Output the (X, Y) coordinate of the center of the cell containing the given text.  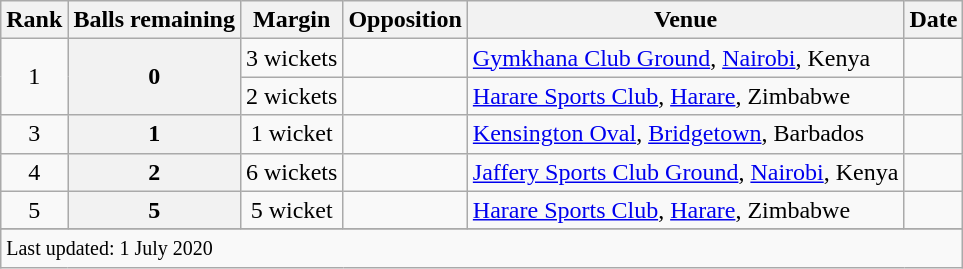
1 wicket (291, 134)
Kensington Oval, Bridgetown, Barbados (686, 134)
5 wicket (291, 210)
Date (934, 20)
Opposition (405, 20)
Balls remaining (154, 20)
2 (154, 172)
0 (154, 77)
Jaffery Sports Club Ground, Nairobi, Kenya (686, 172)
Last updated: 1 July 2020 (482, 248)
3 (34, 134)
4 (34, 172)
3 wickets (291, 58)
Rank (34, 20)
6 wickets (291, 172)
Venue (686, 20)
2 wickets (291, 96)
Gymkhana Club Ground, Nairobi, Kenya (686, 58)
Margin (291, 20)
